Capture the cell that displays the provided text and extract its (X, Y) central coordinate. 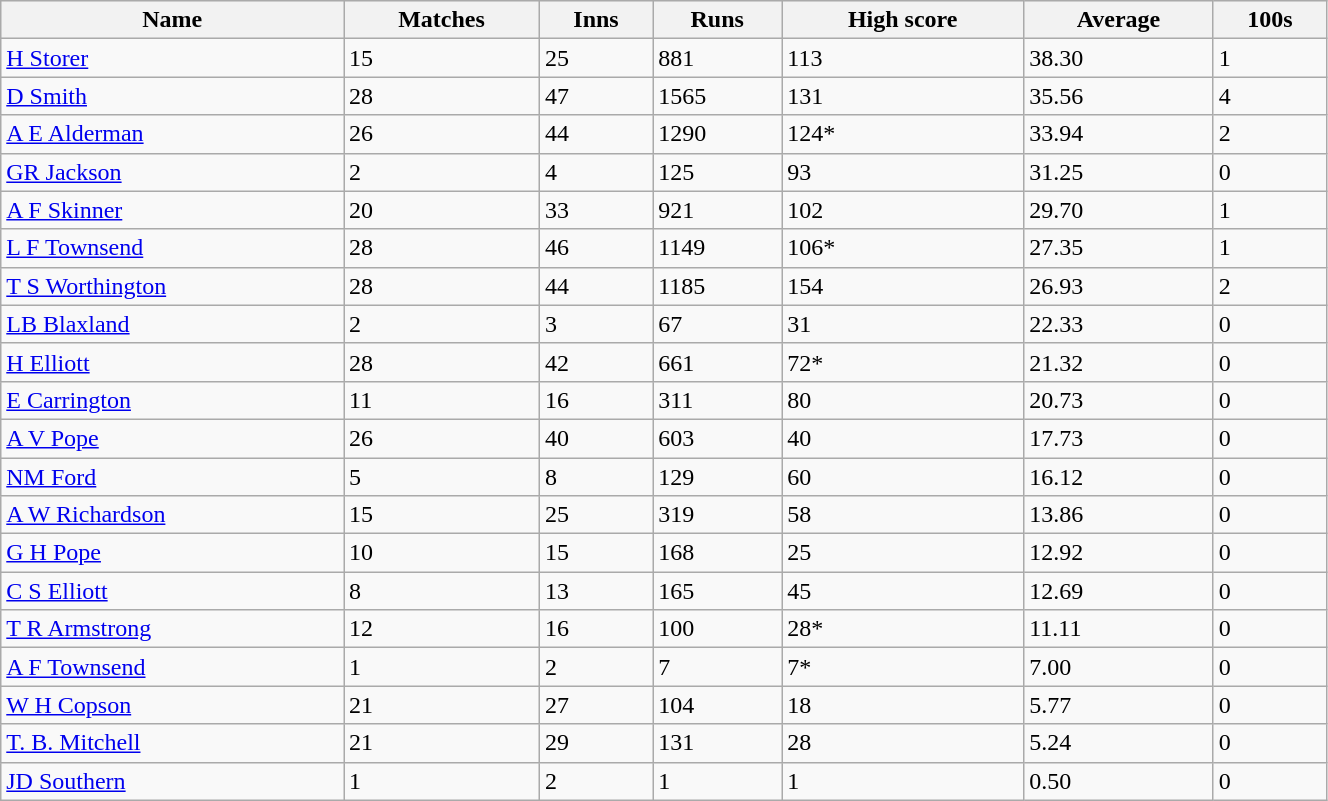
20 (442, 210)
A W Richardson (172, 515)
16.12 (1119, 477)
881 (718, 58)
35.56 (1119, 96)
1149 (718, 248)
5.24 (1119, 743)
10 (442, 553)
7.00 (1119, 667)
T S Worthington (172, 286)
12.92 (1119, 553)
H Elliott (172, 362)
125 (718, 172)
29.70 (1119, 210)
60 (903, 477)
1290 (718, 134)
26.93 (1119, 286)
661 (718, 362)
A F Skinner (172, 210)
42 (596, 362)
13.86 (1119, 515)
Matches (442, 20)
1565 (718, 96)
165 (718, 591)
A E Alderman (172, 134)
3 (596, 324)
GR Jackson (172, 172)
168 (718, 553)
27 (596, 705)
W H Copson (172, 705)
D Smith (172, 96)
L F Townsend (172, 248)
67 (718, 324)
JD Southern (172, 781)
921 (718, 210)
LB Blaxland (172, 324)
A F Townsend (172, 667)
Average (1119, 20)
31.25 (1119, 172)
33 (596, 210)
28* (903, 629)
1185 (718, 286)
33.94 (1119, 134)
106* (903, 248)
11.11 (1119, 629)
45 (903, 591)
C S Elliott (172, 591)
319 (718, 515)
T. B. Mitchell (172, 743)
104 (718, 705)
47 (596, 96)
17.73 (1119, 438)
124* (903, 134)
38.30 (1119, 58)
603 (718, 438)
22.33 (1119, 324)
11 (442, 400)
93 (903, 172)
H Storer (172, 58)
G H Pope (172, 553)
12.69 (1119, 591)
A V Pope (172, 438)
T R Armstrong (172, 629)
20.73 (1119, 400)
27.35 (1119, 248)
0.50 (1119, 781)
80 (903, 400)
311 (718, 400)
129 (718, 477)
E Carrington (172, 400)
29 (596, 743)
12 (442, 629)
154 (903, 286)
High score (903, 20)
Name (172, 20)
7 (718, 667)
102 (903, 210)
46 (596, 248)
100 (718, 629)
13 (596, 591)
58 (903, 515)
18 (903, 705)
72* (903, 362)
5.77 (1119, 705)
Inns (596, 20)
NM Ford (172, 477)
113 (903, 58)
21.32 (1119, 362)
Runs (718, 20)
7* (903, 667)
5 (442, 477)
31 (903, 324)
100s (1270, 20)
